Locate the cell with the specified text and output its [x, y] center coordinate. 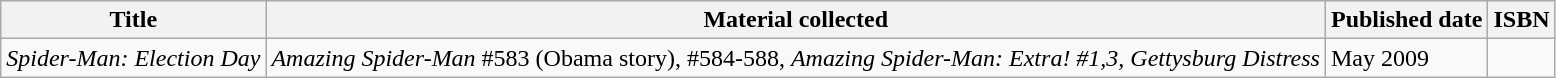
Spider-Man: Election Day [134, 58]
Amazing Spider-Man #583 (Obama story), #584-588, Amazing Spider-Man: Extra! #1,3, Gettysburg Distress [796, 58]
ISBN [1522, 20]
Published date [1406, 20]
Material collected [796, 20]
May 2009 [1406, 58]
Title [134, 20]
